Pinpoint the cell where the given text exists, returning its [X, Y] midpoint coordinate. 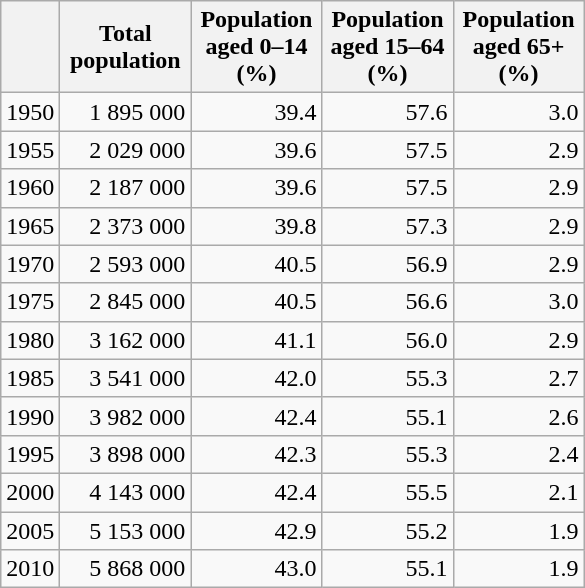
2010 [30, 569]
5 868 000 [126, 569]
2 187 000 [126, 188]
3 982 000 [126, 416]
3 541 000 [126, 378]
2 845 000 [126, 302]
2.6 [518, 416]
57.6 [388, 112]
5 153 000 [126, 531]
Population aged 15–64 (%) [388, 47]
41.1 [256, 340]
2 593 000 [126, 264]
55.5 [388, 492]
43.0 [256, 569]
1995 [30, 454]
39.4 [256, 112]
1955 [30, 150]
56.0 [388, 340]
4 143 000 [126, 492]
2005 [30, 531]
1980 [30, 340]
Total population [126, 47]
57.3 [388, 226]
1 895 000 [126, 112]
42.0 [256, 378]
1965 [30, 226]
55.2 [388, 531]
2000 [30, 492]
2 029 000 [126, 150]
2 373 000 [126, 226]
Population aged 65+ (%) [518, 47]
39.8 [256, 226]
Population aged 0–14 (%) [256, 47]
56.6 [388, 302]
3 162 000 [126, 340]
2.4 [518, 454]
2.1 [518, 492]
1975 [30, 302]
1990 [30, 416]
42.3 [256, 454]
2.7 [518, 378]
1985 [30, 378]
1960 [30, 188]
1950 [30, 112]
1970 [30, 264]
56.9 [388, 264]
42.9 [256, 531]
3 898 000 [126, 454]
